Return the [X, Y] coordinate for the center point of the cell that contains the specified text.  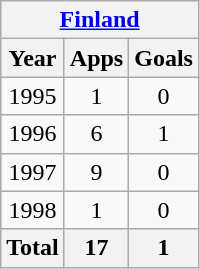
17 [96, 248]
Total [33, 248]
1997 [33, 172]
Goals [164, 58]
Apps [96, 58]
9 [96, 172]
1996 [33, 134]
1998 [33, 210]
Year [33, 58]
Finland [100, 20]
1995 [33, 96]
6 [96, 134]
